Capture the cell that displays the provided text and extract its (X, Y) central coordinate. 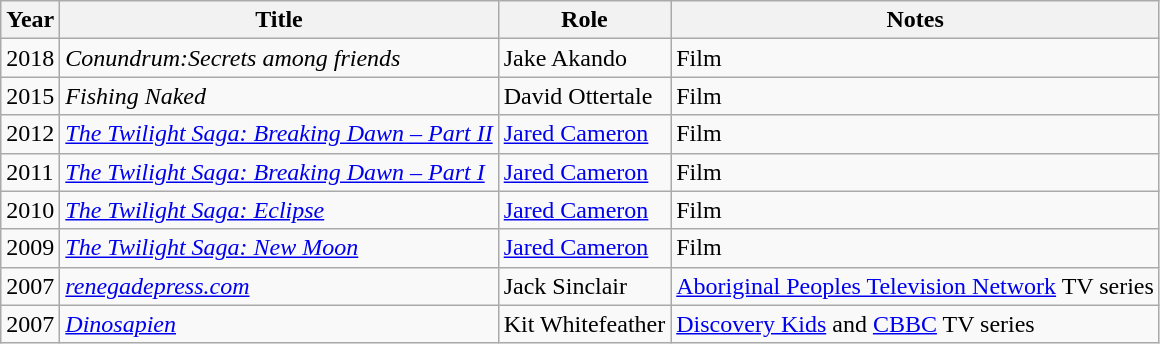
2010 (30, 210)
2012 (30, 134)
Title (279, 20)
2009 (30, 248)
Jake Akando (584, 58)
The Twilight Saga: New Moon (279, 248)
Fishing Naked (279, 96)
2015 (30, 96)
Conundrum:Secrets among friends (279, 58)
Aboriginal Peoples Television Network TV series (916, 286)
The Twilight Saga: Breaking Dawn – Part I (279, 172)
The Twilight Saga: Breaking Dawn – Part II (279, 134)
2018 (30, 58)
Notes (916, 20)
Year (30, 20)
2011 (30, 172)
Discovery Kids and CBBC TV series (916, 324)
David Ottertale (584, 96)
The Twilight Saga: Eclipse (279, 210)
Kit Whitefeather (584, 324)
Dinosapien (279, 324)
Jack Sinclair (584, 286)
renegadepress.com (279, 286)
Role (584, 20)
